Return [X, Y] of the center of cell containing provided text 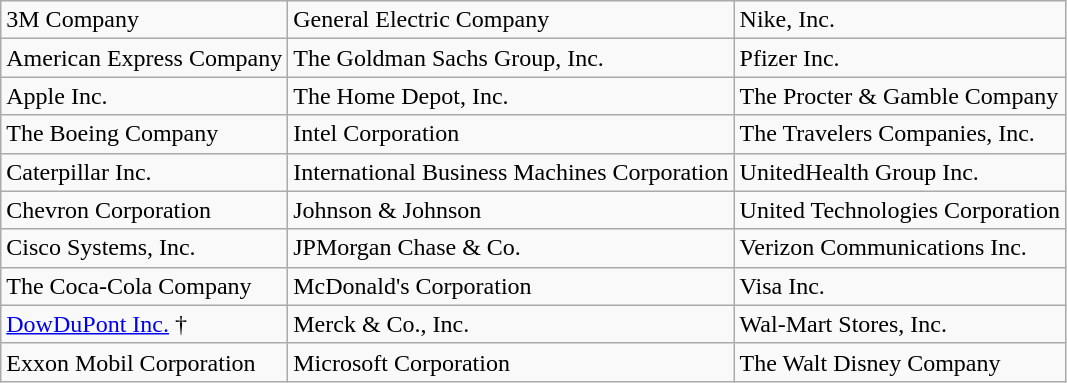
Chevron Corporation [144, 210]
The Travelers Companies, Inc. [900, 134]
Verizon Communications Inc. [900, 248]
Apple Inc. [144, 96]
Microsoft Corporation [511, 362]
The Coca-Cola Company [144, 286]
The Walt Disney Company [900, 362]
Pfizer Inc. [900, 58]
Visa Inc. [900, 286]
Cisco Systems, Inc. [144, 248]
JPMorgan Chase & Co. [511, 248]
The Boeing Company [144, 134]
3M Company [144, 20]
Exxon Mobil Corporation [144, 362]
The Home Depot, Inc. [511, 96]
The Goldman Sachs Group, Inc. [511, 58]
Caterpillar Inc. [144, 172]
The Procter & Gamble Company [900, 96]
UnitedHealth Group Inc. [900, 172]
Wal-Mart Stores, Inc. [900, 324]
United Technologies Corporation [900, 210]
American Express Company [144, 58]
General Electric Company [511, 20]
Intel Corporation [511, 134]
International Business Machines Corporation [511, 172]
McDonald's Corporation [511, 286]
Merck & Co., Inc. [511, 324]
Nike, Inc. [900, 20]
DowDuPont Inc. † [144, 324]
Johnson & Johnson [511, 210]
